Scan for the cell matching the given text and deliver its [x, y] coordinate at center. 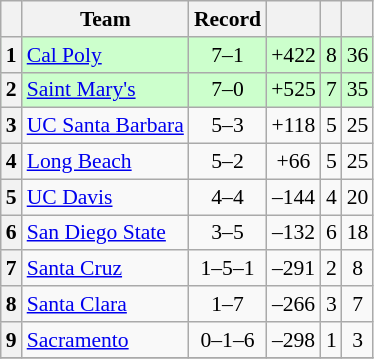
5–3 [228, 126]
1–7 [228, 304]
+525 [294, 90]
–144 [294, 197]
–291 [294, 269]
36 [358, 55]
+66 [294, 162]
–266 [294, 304]
18 [358, 233]
3–5 [228, 233]
7–1 [228, 55]
20 [358, 197]
Santa Cruz [106, 269]
+118 [294, 126]
7–0 [228, 90]
Sacramento [106, 340]
5–2 [228, 162]
+422 [294, 55]
–132 [294, 233]
Cal Poly [106, 55]
UC Davis [106, 197]
Long Beach [106, 162]
35 [358, 90]
UC Santa Barbara [106, 126]
0–1–6 [228, 340]
San Diego State [106, 233]
–298 [294, 340]
9 [12, 340]
Saint Mary's [106, 90]
Santa Clara [106, 304]
Team [106, 19]
4–4 [228, 197]
Record [228, 19]
1–5–1 [228, 269]
